Return (x, y) of the center of cell containing provided text 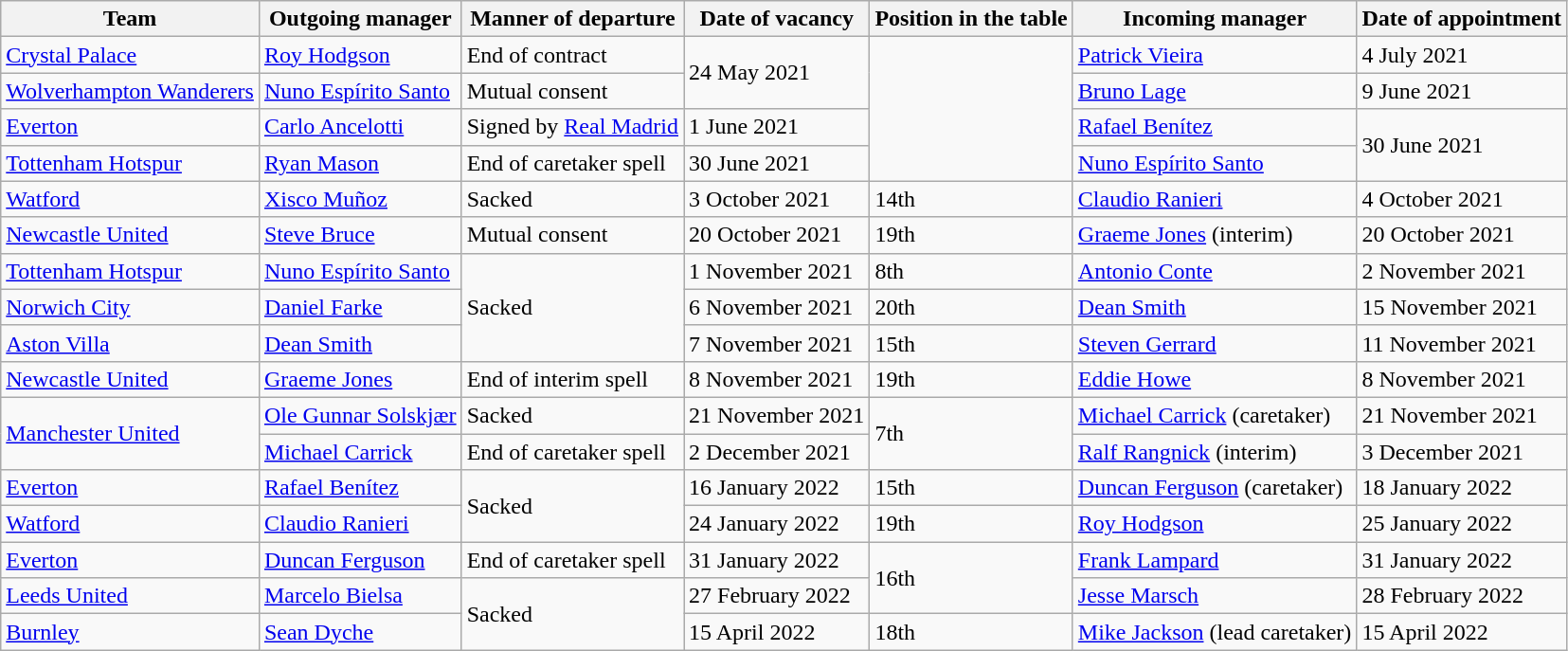
24 May 2021 (777, 73)
1 June 2021 (777, 127)
Duncan Ferguson (360, 560)
Ralf Rangnick (interim) (1215, 452)
Daniel Farke (360, 307)
End of contract (572, 55)
Frank Lampard (1215, 560)
Antonio Conte (1215, 271)
11 November 2021 (1462, 343)
16th (971, 578)
Manchester United (131, 433)
7 November 2021 (777, 343)
20th (971, 307)
Carlo Ancelotti (360, 127)
Norwich City (131, 307)
End of interim spell (572, 379)
9 June 2021 (1462, 91)
2 November 2021 (1462, 271)
4 October 2021 (1462, 199)
Ole Gunnar Solskjær (360, 415)
3 October 2021 (777, 199)
Graeme Jones (interim) (1215, 235)
Sean Dyche (360, 632)
14th (971, 199)
Jesse Marsch (1215, 596)
Signed by Real Madrid (572, 127)
Wolverhampton Wanderers (131, 91)
Aston Villa (131, 343)
Outgoing manager (360, 19)
Incoming manager (1215, 19)
Mike Jackson (lead caretaker) (1215, 632)
Bruno Lage (1215, 91)
25 January 2022 (1462, 524)
8th (971, 271)
1 November 2021 (777, 271)
4 July 2021 (1462, 55)
Date of vacancy (777, 19)
28 February 2022 (1462, 596)
27 February 2022 (777, 596)
Patrick Vieira (1215, 55)
7th (971, 433)
3 December 2021 (1462, 452)
Eddie Howe (1215, 379)
6 November 2021 (777, 307)
Marcelo Bielsa (360, 596)
Crystal Palace (131, 55)
Xisco Muñoz (360, 199)
2 December 2021 (777, 452)
18 January 2022 (1462, 488)
Burnley (131, 632)
Ryan Mason (360, 163)
24 January 2022 (777, 524)
Leeds United (131, 596)
Date of appointment (1462, 19)
16 January 2022 (777, 488)
Duncan Ferguson (caretaker) (1215, 488)
Graeme Jones (360, 379)
Steve Bruce (360, 235)
18th (971, 632)
Steven Gerrard (1215, 343)
15 November 2021 (1462, 307)
Michael Carrick (360, 452)
Manner of departure (572, 19)
Michael Carrick (caretaker) (1215, 415)
Position in the table (971, 19)
Team (131, 19)
